Detect which cell encompasses the target text, then output its (x, y) center coordinate. 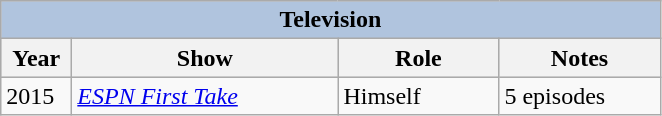
2015 (36, 96)
Television (330, 20)
ESPN First Take (205, 96)
Show (205, 58)
Himself (418, 96)
5 episodes (580, 96)
Notes (580, 58)
Year (36, 58)
Role (418, 58)
